Capture the cell that displays the provided text and extract its (X, Y) central coordinate. 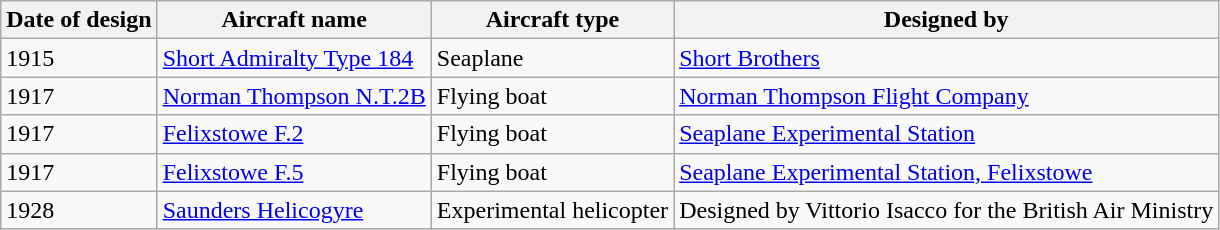
Date of design (79, 20)
Designed by (946, 20)
Short Brothers (946, 58)
Norman Thompson Flight Company (946, 96)
Aircraft name (294, 20)
Felixstowe F.2 (294, 134)
Short Admiralty Type 184 (294, 58)
Saunders Helicogyre (294, 210)
Experimental helicopter (552, 210)
1915 (79, 58)
Felixstowe F.5 (294, 172)
Aircraft type (552, 20)
1928 (79, 210)
Seaplane Experimental Station, Felixstowe (946, 172)
Seaplane Experimental Station (946, 134)
Norman Thompson N.T.2B (294, 96)
Designed by Vittorio Isacco for the British Air Ministry (946, 210)
Seaplane (552, 58)
